Return the (x, y) coordinate for the center point of the cell that contains the specified text.  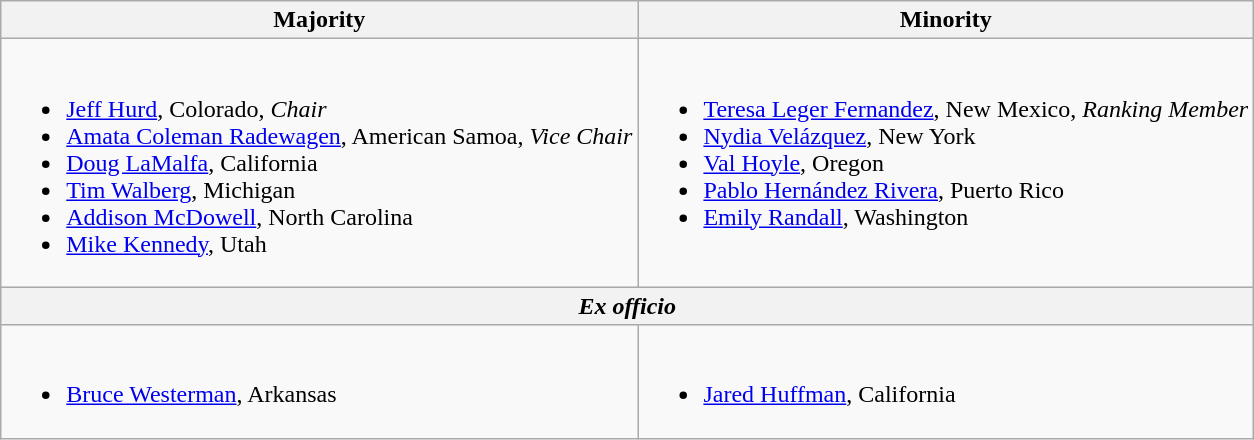
Ex officio (628, 306)
Minority (946, 20)
Bruce Westerman, Arkansas (320, 382)
Jared Huffman, California (946, 382)
Majority (320, 20)
